Capture the cell that displays the provided text and extract its (x, y) central coordinate. 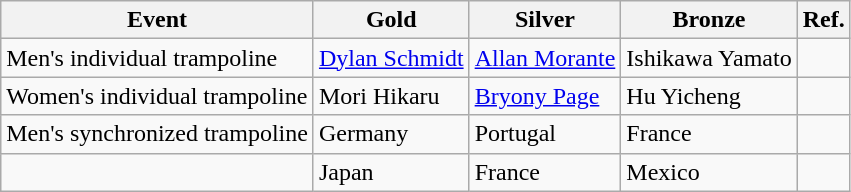
Ishikawa Yamato (709, 58)
Mori Hikaru (391, 96)
Women's individual trampoline (158, 96)
Japan (391, 172)
Ref. (824, 20)
Silver (545, 20)
Bronze (709, 20)
Dylan Schmidt (391, 58)
Men's synchronized trampoline (158, 134)
Portugal (545, 134)
Hu Yicheng (709, 96)
Mexico (709, 172)
Bryony Page (545, 96)
Germany (391, 134)
Men's individual trampoline (158, 58)
Event (158, 20)
Gold (391, 20)
Allan Morante (545, 58)
